Scan for the cell matching the given text and deliver its (x, y) coordinate at center. 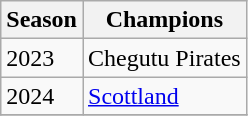
2024 (42, 96)
2023 (42, 58)
Chegutu Pirates (164, 58)
Season (42, 20)
Champions (164, 20)
Scottland (164, 96)
